Extract the (x, y) coordinate from the center of the cell holding the provided text.  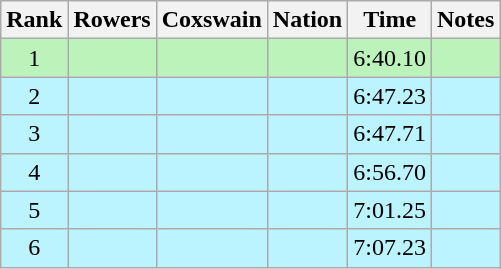
5 (34, 210)
Time (390, 20)
6:47.71 (390, 134)
6:56.70 (390, 172)
1 (34, 58)
6:40.10 (390, 58)
Rowers (112, 20)
7:07.23 (390, 248)
Rank (34, 20)
4 (34, 172)
6:47.23 (390, 96)
Nation (307, 20)
3 (34, 134)
Notes (465, 20)
Coxswain (212, 20)
6 (34, 248)
7:01.25 (390, 210)
2 (34, 96)
